Extract the (X, Y) coordinate from the center of the cell holding the provided text.  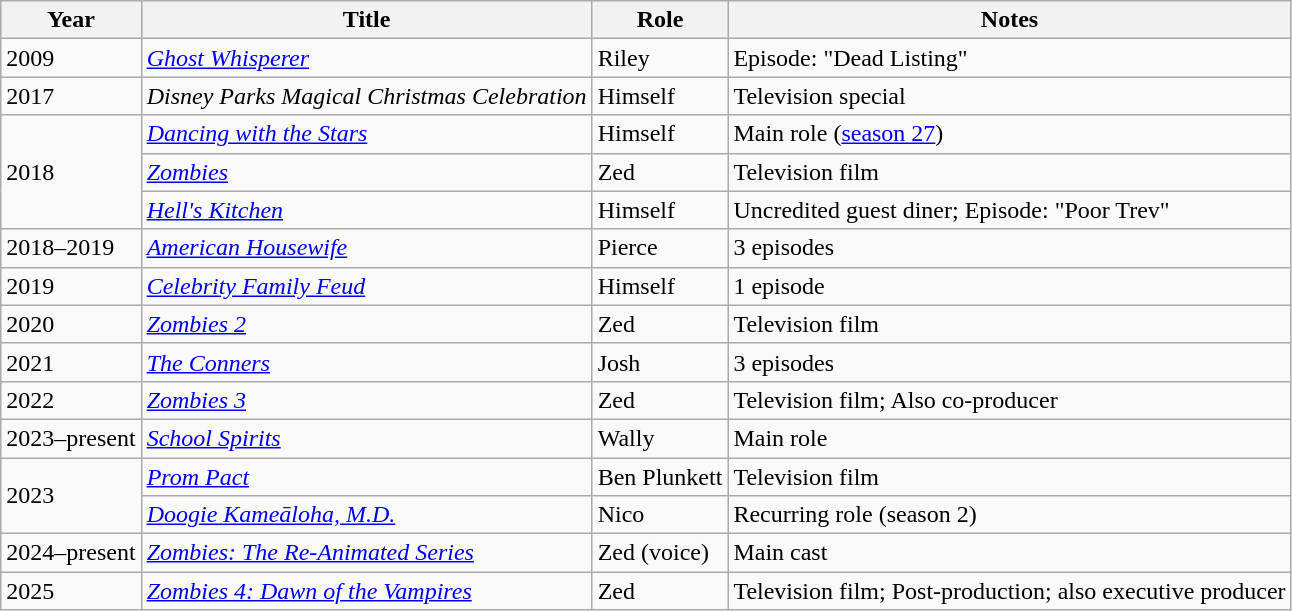
The Conners (366, 362)
Hell's Kitchen (366, 210)
Zed (voice) (660, 553)
Riley (660, 58)
Recurring role (season 2) (1010, 515)
Prom Pact (366, 477)
Title (366, 20)
School Spirits (366, 438)
Dancing with the Stars (366, 134)
2025 (71, 591)
Main cast (1010, 553)
American Housewife (366, 248)
Uncredited guest diner; Episode: "Poor Trev" (1010, 210)
2024–present (71, 553)
Zombies (366, 172)
2019 (71, 286)
2017 (71, 96)
2023–present (71, 438)
Television film; Also co-producer (1010, 400)
Role (660, 20)
Television film; Post-production; also executive producer (1010, 591)
2021 (71, 362)
Episode: "Dead Listing" (1010, 58)
Year (71, 20)
2018 (71, 172)
Wally (660, 438)
Josh (660, 362)
1 episode (1010, 286)
2020 (71, 324)
Ben Plunkett (660, 477)
Zombies: The Re-Animated Series (366, 553)
Pierce (660, 248)
2023 (71, 496)
Main role (1010, 438)
2022 (71, 400)
Television special (1010, 96)
Celebrity Family Feud (366, 286)
2009 (71, 58)
Zombies 2 (366, 324)
Zombies 4: Dawn of the Vampires (366, 591)
Notes (1010, 20)
Zombies 3 (366, 400)
Doogie Kameāloha, M.D. (366, 515)
Ghost Whisperer (366, 58)
Nico (660, 515)
Disney Parks Magical Christmas Celebration (366, 96)
2018–2019 (71, 248)
Main role (season 27) (1010, 134)
